Output the [x, y] coordinate of the center of the cell containing the given text.  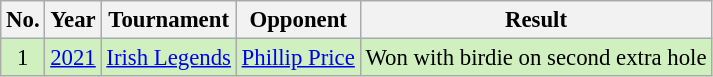
Tournament [168, 20]
No. [23, 20]
Result [536, 20]
2021 [73, 58]
Won with birdie on second extra hole [536, 58]
Phillip Price [298, 58]
1 [23, 58]
Opponent [298, 20]
Irish Legends [168, 58]
Year [73, 20]
